Output the (x, y) coordinate of the center of the cell containing the given text.  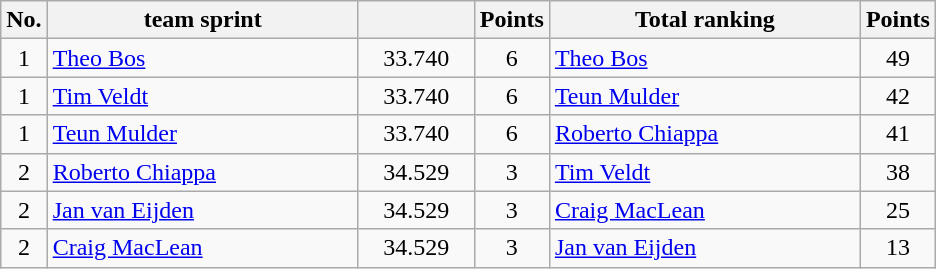
Total ranking (704, 20)
41 (898, 134)
42 (898, 96)
25 (898, 210)
49 (898, 58)
team sprint (202, 20)
No. (24, 20)
13 (898, 248)
38 (898, 172)
